Determine the [X, Y] coordinate at the center of the cell enclosing the given text.  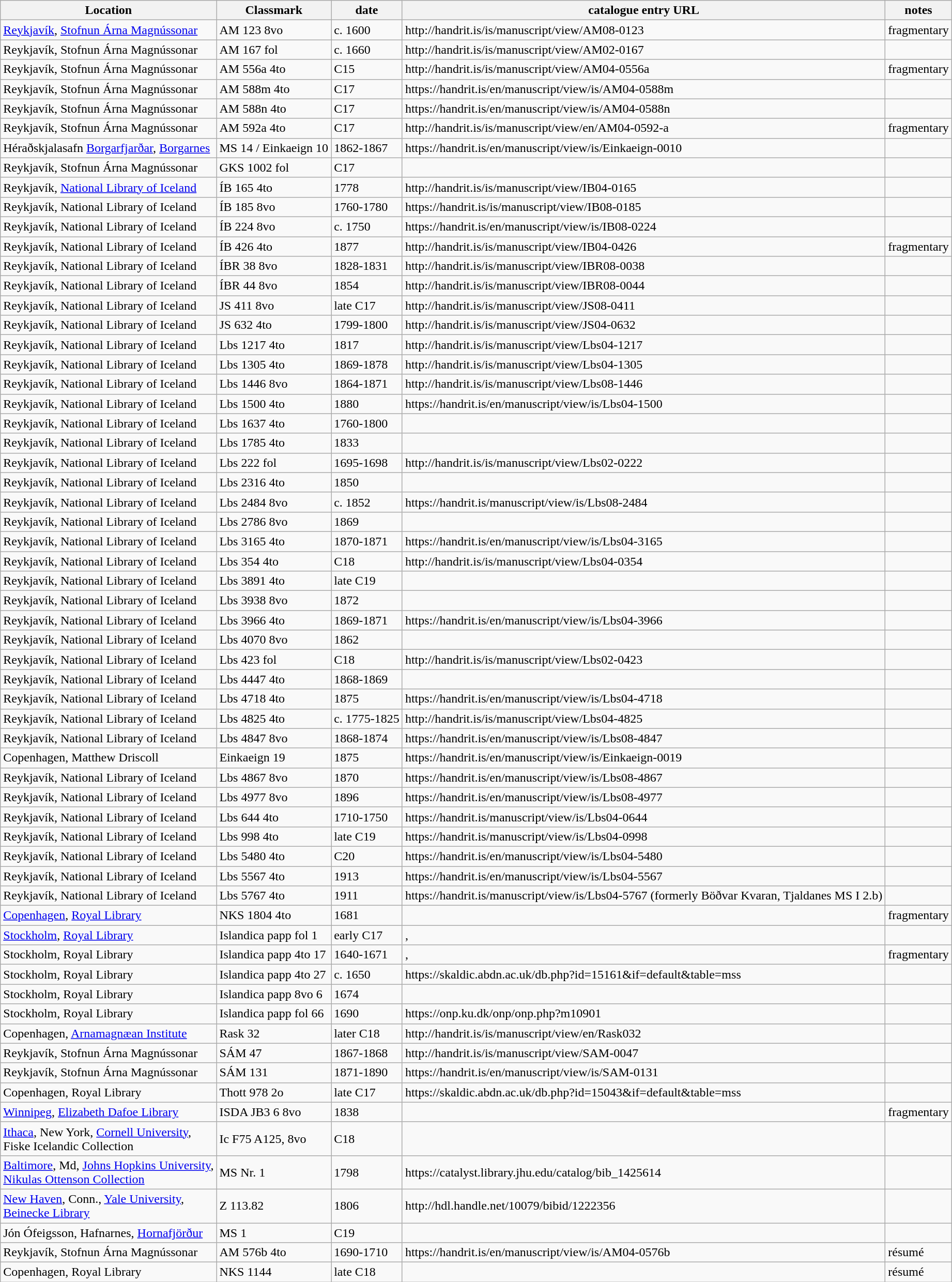
Copenhagen, Matthew Driscoll [109, 758]
later C18 [367, 1033]
Lbs 4825 4to [274, 719]
1854 [367, 286]
https://handrit.is/en/manuscript/view/is/Einkaeign-0010 [643, 148]
1806 [367, 1205]
Lbs 3966 4to [274, 620]
http://handrit.is/is/manuscript/view/Lbs04-1305 [643, 364]
c. 1775-1825 [367, 719]
1896 [367, 797]
Islandica papp 8vo 6 [274, 994]
New Haven, Conn., Yale University,Beinecke Library [109, 1205]
http://handrit.is/is/manuscript/view/Lbs02-0222 [643, 463]
Location [109, 10]
catalogue entry URL [643, 10]
1695-1698 [367, 463]
1850 [367, 482]
1640-1671 [367, 955]
Lbs 644 4to [274, 817]
https://handrit.is/en/manuscript/view/is/AM04-0576b [643, 1253]
1913 [367, 876]
http://handrit.is/is/manuscript/view/Lbs02-0423 [643, 660]
Islandica papp 4to 27 [274, 974]
Thott 978 2o [274, 1092]
Lbs 1217 4to [274, 345]
http://hdl.handle.net/10079/bibid/1222356 [643, 1205]
c. 1750 [367, 226]
https://catalyst.library.jhu.edu/catalog/bib_1425614 [643, 1172]
https://handrit.is/en/manuscript/view/is/Lbs04-5480 [643, 856]
MS 14 / Einkaeign 10 [274, 148]
https://handrit.is/en/manuscript/view/is/AM04-0588m [643, 89]
SÁM 47 [274, 1053]
https://handrit.is/en/manuscript/view/is/Lbs04-5567 [643, 876]
Lbs 1500 4to [274, 404]
GKS 1002 fol [274, 167]
1868-1874 [367, 738]
Ic F75 A125, 8vo [274, 1138]
Einkaeign 19 [274, 758]
NKS 1144 [274, 1272]
MS 1 [274, 1233]
AM 592a 4to [274, 128]
AM 588m 4to [274, 89]
Islandica papp 4to 17 [274, 955]
1862-1867 [367, 148]
https://handrit.is/manuscript/view/is/Lbs04-5767 (formerly Böðvar Kvaran, Tjaldanes MS I 2.b) [643, 896]
MS Nr. 1 [274, 1172]
Baltimore, Md, Johns Hopkins University,Nikulas Ottenson Collection [109, 1172]
https://handrit.is/en/manuscript/view/is/Lbs04-4718 [643, 699]
date [367, 10]
SÁM 131 [274, 1073]
Lbs 5480 4to [274, 856]
ÍBR 38 8vo [274, 266]
1710-1750 [367, 817]
Lbs 2786 8vo [274, 522]
1690 [367, 1014]
JS 632 4to [274, 325]
1690-1710 [367, 1253]
1798 [367, 1172]
NKS 1804 4to [274, 915]
http://handrit.is/is/manuscript/view/Lbs04-0354 [643, 561]
AM 556a 4to [274, 69]
https://handrit.is/en/manuscript/view/is/Lbs04-3165 [643, 541]
1862 [367, 640]
https://handrit.is/en/manuscript/view/is/IB08-0224 [643, 226]
Lbs 1785 4to [274, 443]
http://handrit.is/is/manuscript/view/AM04-0556a [643, 69]
ISDA JB3 6 8vo [274, 1112]
https://handrit.is/en/manuscript/view/is/Einkaeign-0019 [643, 758]
1869-1871 [367, 620]
ÍB 224 8vo [274, 226]
https://handrit.is/en/manuscript/view/is/AM04-0588n [643, 109]
http://handrit.is/is/manuscript/view/AM02-0167 [643, 50]
Classmark [274, 10]
https://handrit.is/en/manuscript/view/is/Lbs08-4977 [643, 797]
1870 [367, 777]
Winnipeg, Elizabeth Dafoe Library [109, 1112]
Ithaca, New York, Cornell University,Fiske Icelandic Collection [109, 1138]
ÍB 426 4to [274, 247]
Lbs 3165 4to [274, 541]
http://handrit.is/is/manuscript/view/Lbs08-1446 [643, 384]
https://handrit.is/en/manuscript/view/is/Lbs08-4867 [643, 777]
1760-1780 [367, 207]
https://handrit.is/manuscript/view/is/Lbs04-0644 [643, 817]
https://handrit.is/manuscript/view/is/Lbs08-2484 [643, 502]
AM 576b 4to [274, 1253]
1871-1890 [367, 1073]
JS 411 8vo [274, 306]
http://handrit.is/is/manuscript/view/JS04-0632 [643, 325]
Lbs 3938 8vo [274, 601]
AM 123 8vo [274, 30]
https://handrit.is/en/manuscript/view/is/SAM-0131 [643, 1073]
1864-1871 [367, 384]
Lbs 4447 4to [274, 679]
notes [918, 10]
ÍB 185 8vo [274, 207]
1870-1871 [367, 541]
c. 1660 [367, 50]
http://handrit.is/is/manuscript/view/IB04-0165 [643, 187]
Lbs 5767 4to [274, 896]
http://handrit.is/is/manuscript/view/Lbs04-1217 [643, 345]
http://handrit.is/is/manuscript/view/Lbs04-4825 [643, 719]
http://handrit.is/is/manuscript/view/IBR08-0044 [643, 286]
Lbs 3891 4to [274, 581]
https://handrit.is/manuscript/view/is/Lbs04-0998 [643, 836]
1880 [367, 404]
http://handrit.is/is/manuscript/view/JS08-0411 [643, 306]
C19 [367, 1233]
1828-1831 [367, 266]
http://handrit.is/is/manuscript/view/AM08-0123 [643, 30]
1868-1869 [367, 679]
c. 1650 [367, 974]
Z 113.82 [274, 1205]
ÍBR 44 8vo [274, 286]
https://handrit.is/en/manuscript/view/is/Lbs04-3966 [643, 620]
Lbs 1446 8vo [274, 384]
Lbs 4847 8vo [274, 738]
1911 [367, 896]
C15 [367, 69]
1838 [367, 1112]
http://handrit.is/is/manuscript/view/SAM-0047 [643, 1053]
Rask 32 [274, 1033]
1869 [367, 522]
Lbs 423 fol [274, 660]
AM 167 fol [274, 50]
Islandica papp fol 66 [274, 1014]
Jón Ófeigsson, Hafnarnes, Hornafjörður [109, 1233]
https://skaldic.abdn.ac.uk/db.php?id=15043&if=default&table=mss [643, 1092]
1877 [367, 247]
Lbs 5567 4to [274, 876]
C20 [367, 856]
http://handrit.is/is/manuscript/view/en/Rask032 [643, 1033]
Lbs 354 4to [274, 561]
Lbs 2484 8vo [274, 502]
Lbs 4977 8vo [274, 797]
https://handrit.is/en/manuscript/view/is/Lbs04-1500 [643, 404]
https://skaldic.abdn.ac.uk/db.php?id=15161&if=default&table=mss [643, 974]
Islandica papp fol 1 [274, 935]
Héraðskjalasafn Borgarfjarðar, Borgarnes [109, 148]
http://handrit.is/is/manuscript/view/IB04-0426 [643, 247]
ÍB 165 4to [274, 187]
https://handrit.is/en/manuscript/view/is/Lbs08-4847 [643, 738]
1867-1868 [367, 1053]
Lbs 4070 8vo [274, 640]
Lbs 4718 4to [274, 699]
1869-1878 [367, 364]
1872 [367, 601]
Lbs 1637 4to [274, 423]
Lbs 2316 4to [274, 482]
Lbs 998 4to [274, 836]
1760-1800 [367, 423]
https://handrit.is/is/manuscript/view/IB08-0185 [643, 207]
c. 1852 [367, 502]
1799-1800 [367, 325]
Copenhagen, Arnamagnæan Institute [109, 1033]
http://handrit.is/is/manuscript/view/IBR08-0038 [643, 266]
early C17 [367, 935]
1817 [367, 345]
Lbs 4867 8vo [274, 777]
c. 1600 [367, 30]
late C18 [367, 1272]
1833 [367, 443]
1674 [367, 994]
Lbs 222 fol [274, 463]
https://onp.ku.dk/onp/onp.php?m10901 [643, 1014]
http://handrit.is/is/manuscript/view/en/AM04-0592-a [643, 128]
AM 588n 4to [274, 109]
1778 [367, 187]
1681 [367, 915]
Lbs 1305 4to [274, 364]
